From the cell containing the given text, extract its center point as [X, Y] coordinate. 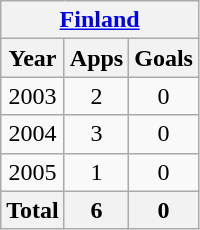
2004 [33, 134]
Goals [164, 58]
Finland [100, 20]
Year [33, 58]
1 [96, 172]
6 [96, 210]
2003 [33, 96]
Total [33, 210]
2 [96, 96]
3 [96, 134]
2005 [33, 172]
Apps [96, 58]
